Search for the cell housing the specified text and yield its [x, y] center coordinate. 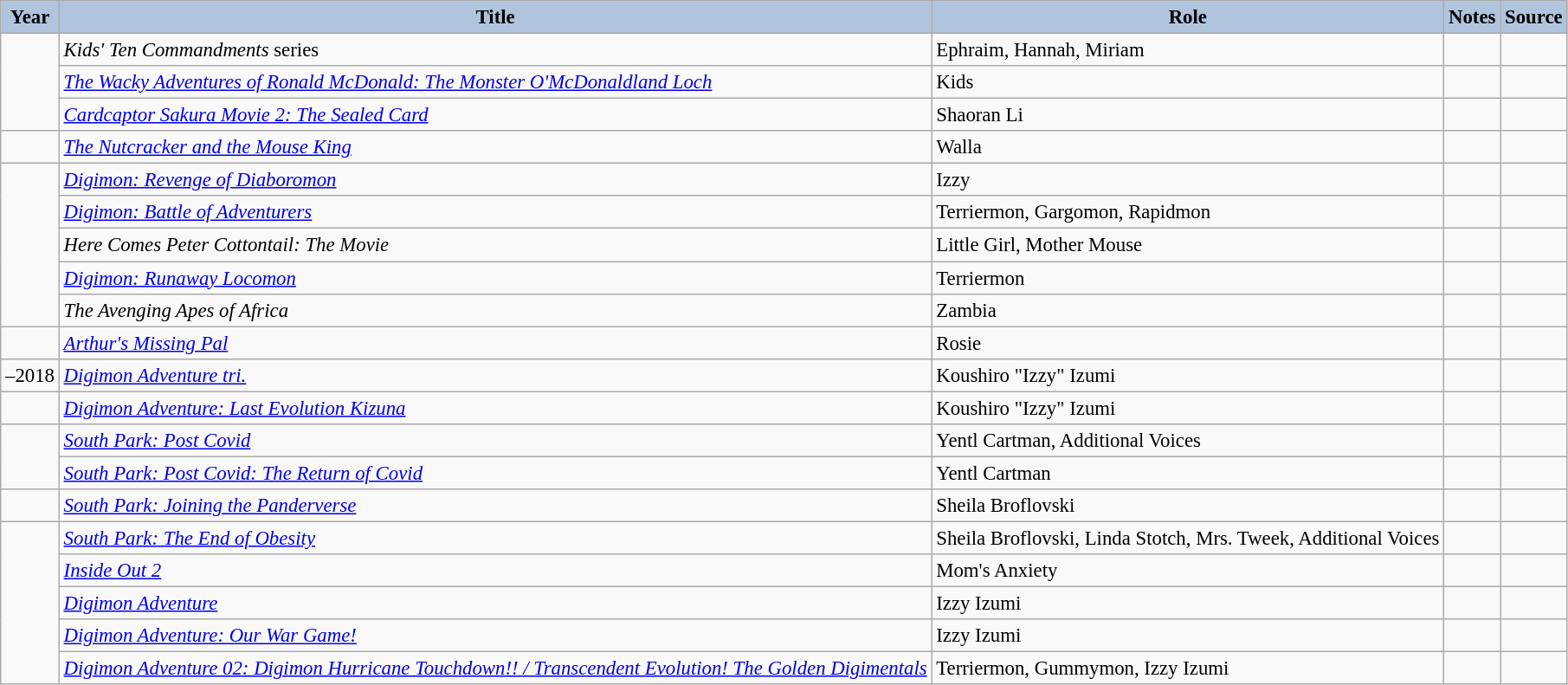
Digimon Adventure: Our War Game! [495, 636]
Digimon Adventure 02: Digimon Hurricane Touchdown!! / Transcendent Evolution! The Golden Digimentals [495, 669]
Title [495, 17]
The Nutcracker and the Mouse King [495, 147]
Sheila Broflovski, Linda Stotch, Mrs. Tweek, Additional Voices [1188, 538]
Digimon Adventure [495, 604]
–2018 [30, 375]
Shaoran Li [1188, 115]
Kids' Ten Commandments series [495, 50]
Sheila Broflovski [1188, 506]
Year [30, 17]
South Park: The End of Obesity [495, 538]
South Park: Joining the Panderverse [495, 506]
Digimon Adventure: Last Evolution Kizuna [495, 408]
Notes [1472, 17]
Role [1188, 17]
Terriermon, Gummymon, Izzy Izumi [1188, 669]
Mom's Anxiety [1188, 571]
Kids [1188, 82]
Ephraim, Hannah, Miriam [1188, 50]
South Park: Post Covid [495, 441]
The Wacky Adventures of Ronald McDonald: The Monster O'McDonaldland Loch [495, 82]
Digimon: Revenge of Diaboromon [495, 180]
Cardcaptor Sakura Movie 2: The Sealed Card [495, 115]
Inside Out 2 [495, 571]
Yentl Cartman [1188, 473]
Source [1534, 17]
Digimon Adventure tri. [495, 375]
Rosie [1188, 343]
Arthur's Missing Pal [495, 343]
Terriermon [1188, 278]
Izzy [1188, 180]
The Avenging Apes of Africa [495, 310]
Walla [1188, 147]
Digimon: Battle of Adventurers [495, 212]
Zambia [1188, 310]
Yentl Cartman, Additional Voices [1188, 441]
Digimon: Runaway Locomon [495, 278]
Terriermon, Gargomon, Rapidmon [1188, 212]
Here Comes Peter Cottontail: The Movie [495, 245]
Little Girl, Mother Mouse [1188, 245]
South Park: Post Covid: The Return of Covid [495, 473]
